Detect which cell encompasses the target text, then output its [X, Y] center coordinate. 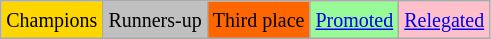
Champions [52, 20]
Promoted [354, 20]
Relegated [444, 20]
Third place [258, 20]
Runners-up [155, 20]
